Return the [x, y] coordinate for the center point of the cell that contains the specified text.  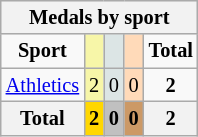
Sport [42, 51]
Medals by sport [100, 17]
Athletics [42, 85]
